Return the (x, y) coordinate for the center point of the cell that contains the specified text.  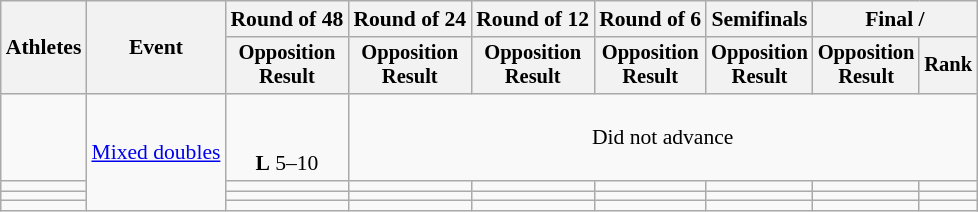
Round of 6 (650, 19)
Mixed doubles (156, 152)
Event (156, 48)
Rank (948, 66)
Round of 48 (286, 19)
L 5–10 (286, 138)
Semifinals (760, 19)
Round of 24 (410, 19)
Athletes (44, 48)
Did not advance (662, 138)
Final / (895, 19)
Round of 12 (532, 19)
